Locate the cell with the specified text and output its [x, y] center coordinate. 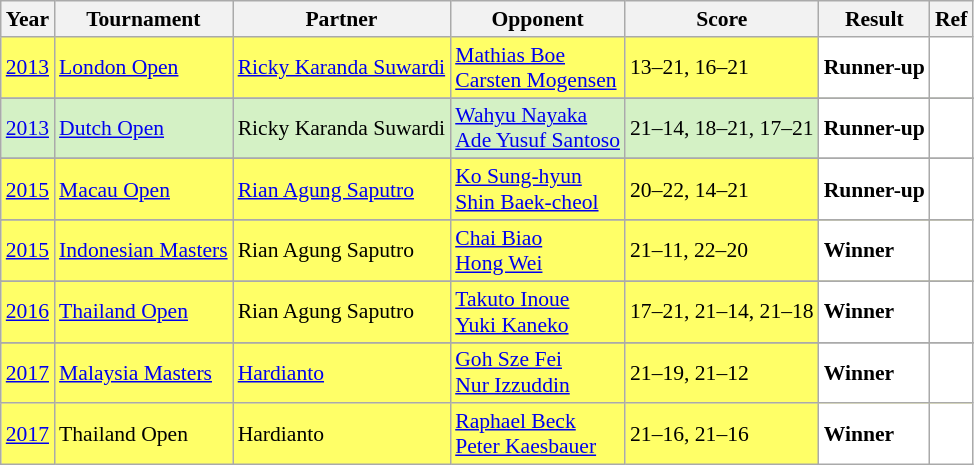
Chai Biao Hong Wei [538, 250]
Takuto Inoue Yuki Kaneko [538, 312]
Raphael Beck Peter Kaesbauer [538, 434]
2016 [28, 312]
Mathias Boe Carsten Mogensen [538, 68]
Year [28, 19]
20–22, 14–21 [722, 190]
Goh Sze Fei Nur Izzuddin [538, 372]
21–11, 22–20 [722, 250]
Malaysia Masters [144, 372]
17–21, 21–14, 21–18 [722, 312]
21–16, 21–16 [722, 434]
Result [874, 19]
Score [722, 19]
Tournament [144, 19]
Wahyu Nayaka Ade Yusuf Santoso [538, 128]
Macau Open [144, 190]
London Open [144, 68]
Dutch Open [144, 128]
13–21, 16–21 [722, 68]
Partner [342, 19]
Indonesian Masters [144, 250]
21–19, 21–12 [722, 372]
21–14, 18–21, 17–21 [722, 128]
Opponent [538, 19]
Ko Sung-hyun Shin Baek-cheol [538, 190]
Ref [951, 19]
